From the cell containing the given text, extract its center point as (x, y) coordinate. 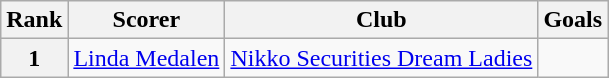
Linda Medalen (146, 58)
Goals (573, 20)
Nikko Securities Dream Ladies (382, 58)
Rank (34, 20)
Scorer (146, 20)
Club (382, 20)
1 (34, 58)
